Determine the (X, Y) coordinate at the center of the cell enclosing the given text.  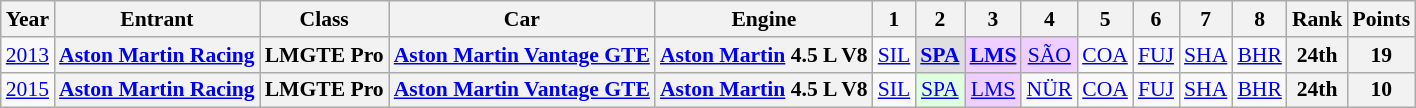
8 (1260, 19)
SÃO (1049, 55)
Car (522, 19)
1 (894, 19)
Engine (764, 19)
Entrant (157, 19)
4 (1049, 19)
10 (1381, 90)
2 (940, 19)
19 (1381, 55)
NÜR (1049, 90)
5 (1105, 19)
Rank (1318, 19)
7 (1206, 19)
2013 (28, 55)
2015 (28, 90)
Points (1381, 19)
Class (324, 19)
6 (1156, 19)
3 (994, 19)
Year (28, 19)
